Return the [x, y] coordinate for the center point of the cell that contains the specified text.  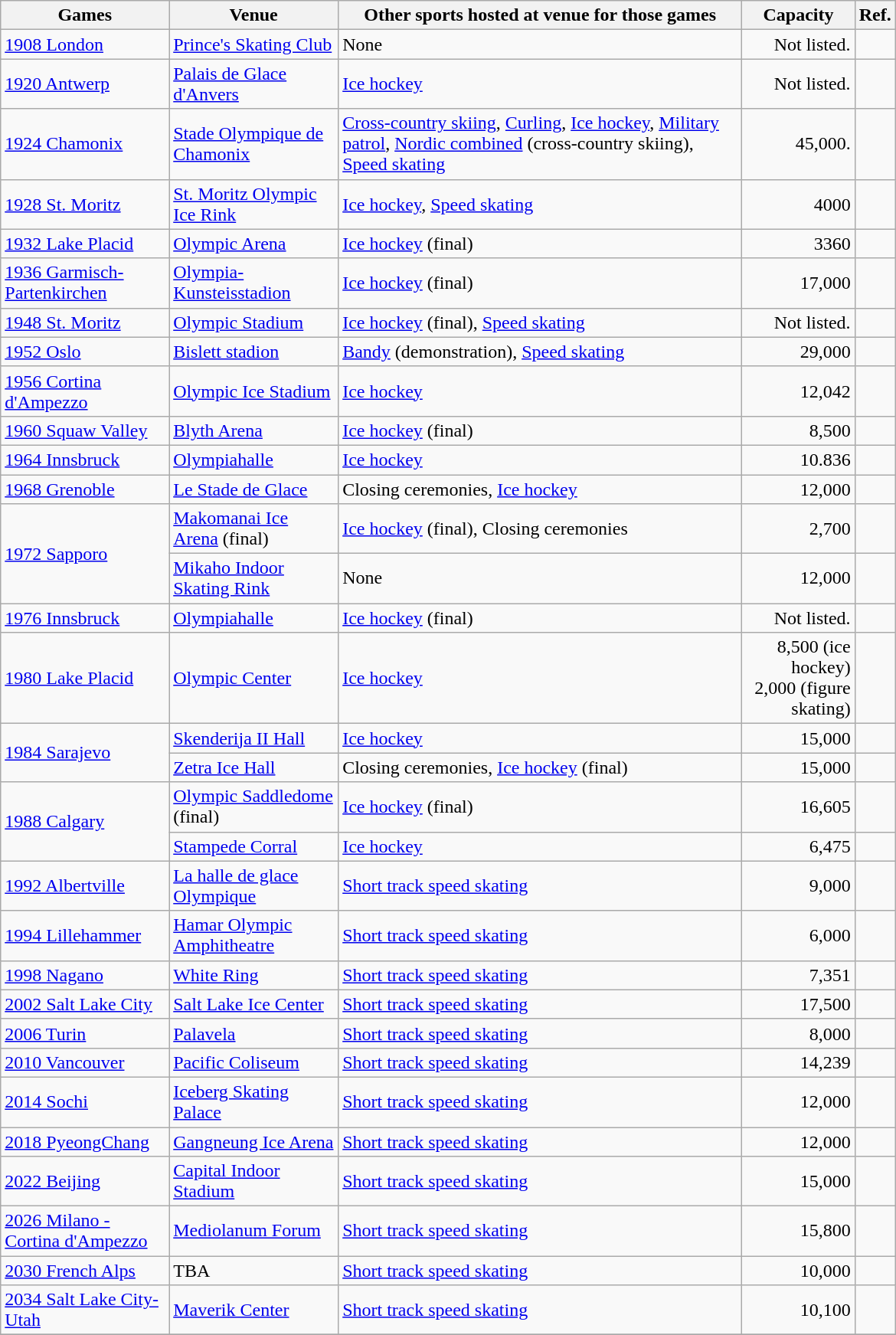
15,800 [798, 1232]
1924 Chamonix [85, 144]
Palavela [254, 1033]
8,500 (ice hockey)2,000 (figure skating) [798, 679]
Mikaho Indoor Skating Rink [254, 579]
6,475 [798, 846]
12,042 [798, 391]
3360 [798, 244]
1998 Nagano [85, 975]
1976 Innsbruck [85, 618]
Olympic Stadium [254, 322]
Salt Lake Ice Center [254, 1004]
Maverik Center [254, 1310]
Skenderija II Hall [254, 738]
La halle de glace Olympique [254, 885]
2006 Turin [85, 1033]
1988 Calgary [85, 821]
1994 Lillehammer [85, 936]
1932 Lake Placid [85, 244]
1992 Albertville [85, 885]
29,000 [798, 352]
10.836 [798, 460]
Stade Olympique de Chamonix [254, 144]
Games [85, 15]
St. Moritz Olympic Ice Rink [254, 204]
Palais de Glace d'Anvers [254, 84]
10,100 [798, 1310]
8,500 [798, 430]
1936 Garmisch-Partenkirchen [85, 283]
7,351 [798, 975]
Olympic Arena [254, 244]
1960 Squaw Valley [85, 430]
Venue [254, 15]
14,239 [798, 1062]
Bandy (demonstration), Speed skating [541, 352]
6,000 [798, 936]
8,000 [798, 1033]
White Ring [254, 975]
17,500 [798, 1004]
1968 Grenoble [85, 489]
Cross-country skiing, Curling, Ice hockey, Military patrol, Nordic combined (cross-country skiing), Speed skating [541, 144]
Zetra Ice Hall [254, 767]
Stampede Corral [254, 846]
Closing ceremonies, Ice hockey [541, 489]
Makomanai Ice Arena (final) [254, 528]
4000 [798, 204]
Olympic Saddledome (final) [254, 807]
Prince's Skating Club [254, 44]
Ref. [875, 15]
17,000 [798, 283]
2002 Salt Lake City [85, 1004]
Blyth Arena [254, 430]
Capacity [798, 15]
1928 St. Moritz [85, 204]
Olympic Center [254, 679]
1972 Sapporo [85, 554]
TBA [254, 1271]
2030 French Alps [85, 1271]
Mediolanum Forum [254, 1232]
1980 Lake Placid [85, 679]
1956 Cortina d'Ampezzo [85, 391]
2026 Milano - Cortina d'Ampezzo [85, 1232]
1920 Antwerp [85, 84]
2034 Salt Lake City-Utah [85, 1310]
45,000. [798, 144]
Ice hockey (final), Closing ceremonies [541, 528]
2018 PyeongChang [85, 1142]
1908 London [85, 44]
Ice hockey (final), Speed skating [541, 322]
Pacific Coliseum [254, 1062]
Bislett stadion [254, 352]
2,700 [798, 528]
1984 Sarajevo [85, 753]
Other sports hosted at venue for those games [541, 15]
Olympia-Kunsteisstadion [254, 283]
2010 Vancouver [85, 1062]
Ice hockey, Speed skating [541, 204]
2022 Beijing [85, 1181]
Iceberg Skating Palace [254, 1101]
Hamar Olympic Amphitheatre [254, 936]
1964 Innsbruck [85, 460]
9,000 [798, 885]
10,000 [798, 1271]
Olympic Ice Stadium [254, 391]
Gangneung Ice Arena [254, 1142]
16,605 [798, 807]
1952 Oslo [85, 352]
2014 Sochi [85, 1101]
Le Stade de Glace [254, 489]
1948 St. Moritz [85, 322]
Capital Indoor Stadium [254, 1181]
Closing ceremonies, Ice hockey (final) [541, 767]
